Extract the [X, Y] coordinate from the center of the cell holding the provided text.  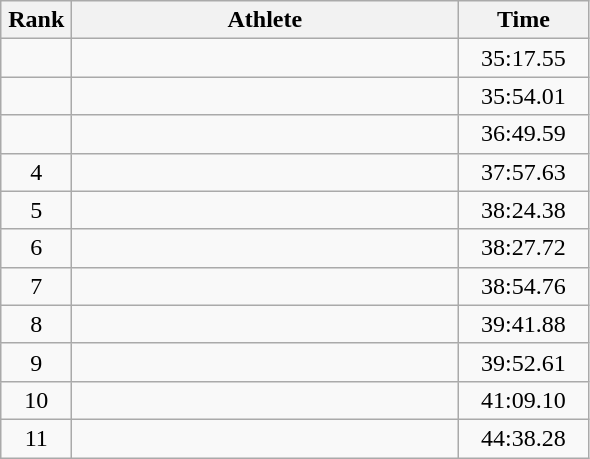
39:41.88 [524, 324]
4 [36, 172]
38:54.76 [524, 286]
9 [36, 362]
44:38.28 [524, 438]
38:27.72 [524, 248]
Rank [36, 20]
10 [36, 400]
35:54.01 [524, 96]
11 [36, 438]
39:52.61 [524, 362]
38:24.38 [524, 210]
35:17.55 [524, 58]
5 [36, 210]
36:49.59 [524, 134]
41:09.10 [524, 400]
6 [36, 248]
7 [36, 286]
Athlete [265, 20]
8 [36, 324]
37:57.63 [524, 172]
Time [524, 20]
